From the cell containing the given text, extract its center point as [x, y] coordinate. 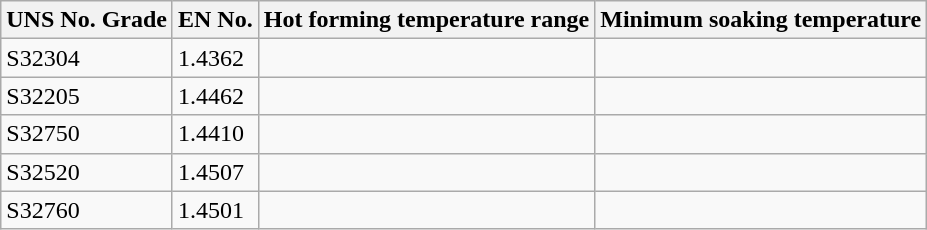
Hot forming temperature range [426, 20]
S32750 [87, 134]
Minimum soaking temperature [761, 20]
1.4362 [215, 58]
S32304 [87, 58]
1.4462 [215, 96]
UNS No. Grade [87, 20]
1.4410 [215, 134]
1.4507 [215, 172]
S32520 [87, 172]
S32760 [87, 210]
EN No. [215, 20]
1.4501 [215, 210]
S32205 [87, 96]
